Find where the given text appears and provide that cell's center as (x, y) coordinate. 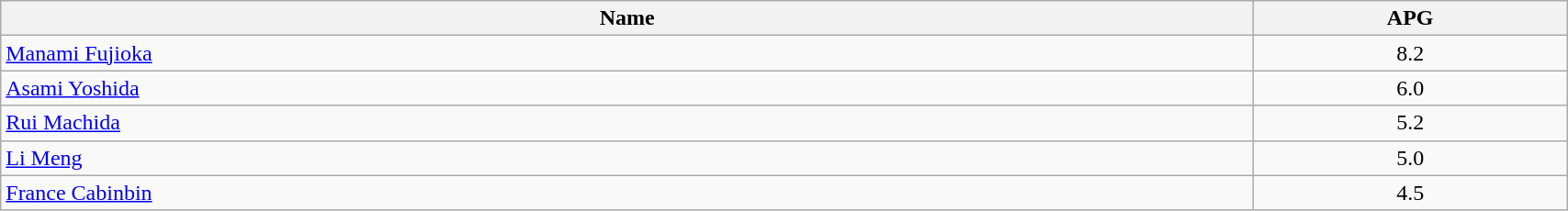
Rui Machida (627, 123)
5.2 (1411, 123)
8.2 (1411, 53)
Manami Fujioka (627, 53)
Li Meng (627, 158)
France Cabinbin (627, 193)
Asami Yoshida (627, 88)
Name (627, 18)
5.0 (1411, 158)
4.5 (1411, 193)
6.0 (1411, 88)
APG (1411, 18)
